Capture the cell that displays the provided text and extract its [X, Y] central coordinate. 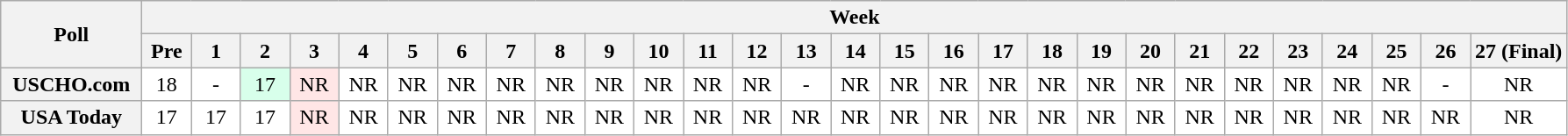
Poll [72, 34]
22 [1249, 51]
15 [905, 51]
4 [363, 51]
21 [1199, 51]
14 [856, 51]
11 [707, 51]
6 [462, 51]
25 [1396, 51]
Pre [167, 51]
7 [511, 51]
27 (Final) [1519, 51]
5 [412, 51]
19 [1101, 51]
USA Today [72, 118]
2 [265, 51]
USCHO.com [72, 84]
24 [1347, 51]
20 [1150, 51]
10 [658, 51]
8 [560, 51]
12 [757, 51]
3 [314, 51]
26 [1445, 51]
23 [1298, 51]
Week [855, 18]
16 [954, 51]
9 [609, 51]
13 [806, 51]
1 [216, 51]
